Capture the cell that displays the provided text and extract its [X, Y] central coordinate. 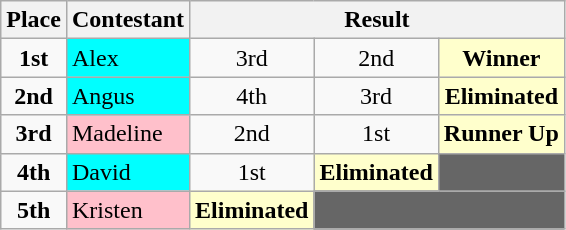
Contestant [128, 20]
5th [34, 210]
Runner Up [501, 134]
Kristen [128, 210]
Angus [128, 96]
Result [378, 20]
Alex [128, 58]
David [128, 172]
Place [34, 20]
Madeline [128, 134]
Winner [501, 58]
